Find where the given text appears and provide that cell's center as [x, y] coordinate. 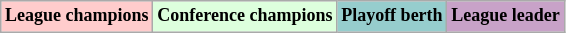
Playoff berth [392, 16]
League champions [77, 16]
League leader [506, 16]
Conference champions [245, 16]
